Search for the cell housing the specified text and yield its [x, y] center coordinate. 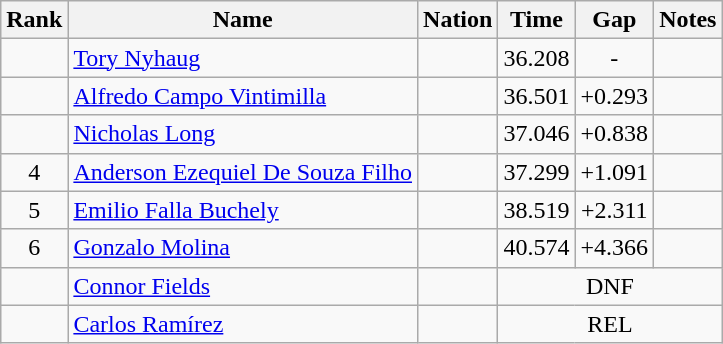
- [614, 58]
Gap [614, 20]
+0.838 [614, 134]
37.299 [536, 172]
+4.366 [614, 248]
4 [34, 172]
38.519 [536, 210]
+2.311 [614, 210]
Nation [458, 20]
Anderson Ezequiel De Souza Filho [243, 172]
36.501 [536, 96]
Notes [688, 20]
40.574 [536, 248]
Alfredo Campo Vintimilla [243, 96]
Emilio Falla Buchely [243, 210]
Gonzalo Molina [243, 248]
5 [34, 210]
+1.091 [614, 172]
Name [243, 20]
+0.293 [614, 96]
Connor Fields [243, 286]
6 [34, 248]
37.046 [536, 134]
Time [536, 20]
Nicholas Long [243, 134]
36.208 [536, 58]
Carlos Ramírez [243, 324]
Tory Nyhaug [243, 58]
DNF [610, 286]
Rank [34, 20]
REL [610, 324]
